Capture the cell that displays the provided text and extract its (X, Y) central coordinate. 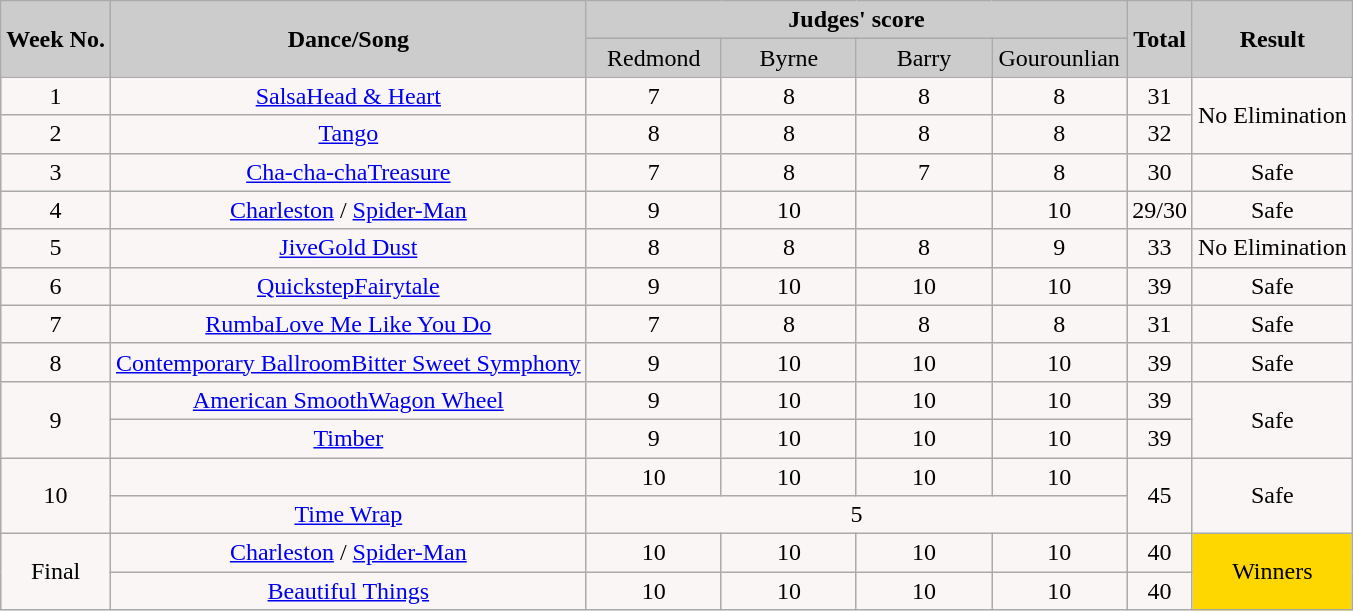
Redmond (654, 58)
QuickstepFairytale (348, 286)
RumbaLove Me Like You Do (348, 324)
32 (1160, 134)
Judges' score (856, 20)
4 (56, 210)
Barry (924, 58)
1 (56, 96)
30 (1160, 172)
45 (1160, 496)
Beautiful Things (348, 591)
6 (56, 286)
Time Wrap (348, 515)
Total (1160, 39)
Result (1272, 39)
2 (56, 134)
Tango (348, 134)
American SmoothWagon Wheel (348, 400)
Dance/Song (348, 39)
Final (56, 572)
33 (1160, 248)
3 (56, 172)
Byrne (788, 58)
Cha-cha-chaTreasure (348, 172)
Week No. (56, 39)
Winners (1272, 572)
Gourounlian (1060, 58)
29/30 (1160, 210)
Contemporary BallroomBitter Sweet Symphony (348, 362)
JiveGold Dust (348, 248)
SalsaHead & Heart (348, 96)
Timber (348, 438)
